Find where the given text appears and provide that cell's center as (x, y) coordinate. 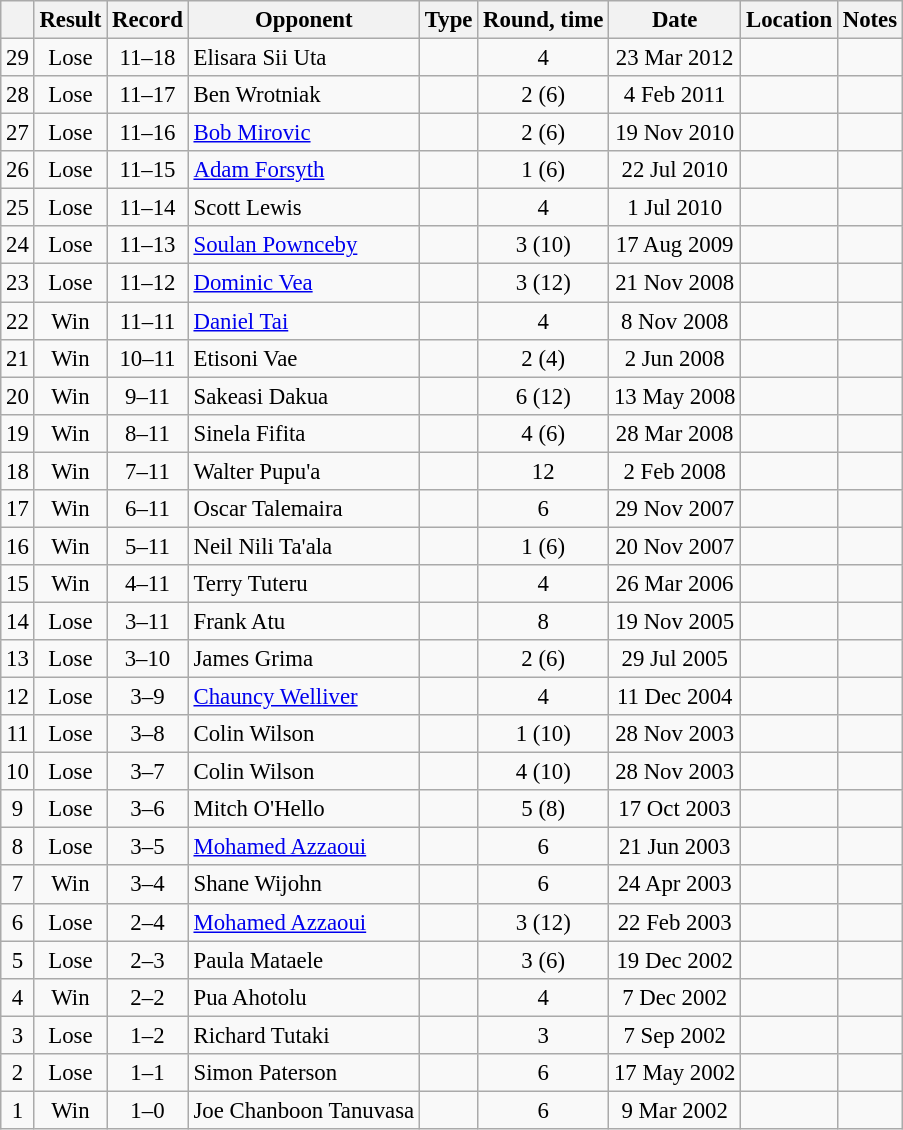
17 (18, 509)
25 (18, 208)
23 (18, 283)
6 (12) (544, 396)
26 (18, 170)
9 (18, 809)
5 (8) (544, 809)
3–11 (148, 621)
11–18 (148, 58)
Joe Chanboon Tanuvasa (304, 1110)
Opponent (304, 20)
13 (18, 659)
3–7 (148, 772)
21 (18, 358)
6–11 (148, 509)
28 (18, 95)
29 (18, 58)
9 Mar 2002 (675, 1110)
Adam Forsyth (304, 170)
3–9 (148, 697)
3–5 (148, 847)
16 (18, 546)
11–12 (148, 283)
4–11 (148, 584)
28 Mar 2008 (675, 433)
19 Nov 2010 (675, 133)
Record (148, 20)
Scott Lewis (304, 208)
11–17 (148, 95)
21 Jun 2003 (675, 847)
Bob Mirovic (304, 133)
1–0 (148, 1110)
15 (18, 584)
Notes (870, 20)
13 May 2008 (675, 396)
14 (18, 621)
10–11 (148, 358)
Walter Pupu'a (304, 471)
9–11 (148, 396)
24 (18, 245)
4 (10) (544, 772)
1–2 (148, 1035)
7 (18, 885)
3–8 (148, 734)
18 (18, 471)
3–10 (148, 659)
2 Jun 2008 (675, 358)
Type (448, 20)
1 (18, 1110)
Round, time (544, 20)
Daniel Tai (304, 321)
17 Aug 2009 (675, 245)
2 (4) (544, 358)
Etisoni Vae (304, 358)
2–2 (148, 997)
2 Feb 2008 (675, 471)
Dominic Vea (304, 283)
19 (18, 433)
10 (18, 772)
11–15 (148, 170)
29 Nov 2007 (675, 509)
5–11 (148, 546)
3–4 (148, 885)
3 (10) (544, 245)
11–11 (148, 321)
22 (18, 321)
29 Jul 2005 (675, 659)
1–1 (148, 1073)
Elisara Sii Uta (304, 58)
Chauncy Welliver (304, 697)
11 (18, 734)
20 (18, 396)
Simon Paterson (304, 1073)
Neil Nili Ta'ala (304, 546)
17 May 2002 (675, 1073)
2–3 (148, 960)
11–13 (148, 245)
5 (18, 960)
4 (6) (544, 433)
Ben Wrotniak (304, 95)
7 Sep 2002 (675, 1035)
11–16 (148, 133)
Shane Wijohn (304, 885)
20 Nov 2007 (675, 546)
Richard Tutaki (304, 1035)
11–14 (148, 208)
2 (18, 1073)
Paula Mataele (304, 960)
17 Oct 2003 (675, 809)
Sinela Fifita (304, 433)
Frank Atu (304, 621)
Pua Ahotolu (304, 997)
Soulan Pownceby (304, 245)
James Grima (304, 659)
21 Nov 2008 (675, 283)
Oscar Talemaira (304, 509)
7–11 (148, 471)
3–6 (148, 809)
8–11 (148, 433)
22 Jul 2010 (675, 170)
22 Feb 2003 (675, 922)
Result (70, 20)
19 Nov 2005 (675, 621)
7 Dec 2002 (675, 997)
2–4 (148, 922)
1 Jul 2010 (675, 208)
19 Dec 2002 (675, 960)
27 (18, 133)
1 (10) (544, 734)
Terry Tuteru (304, 584)
4 Feb 2011 (675, 95)
23 Mar 2012 (675, 58)
26 Mar 2006 (675, 584)
Sakeasi Dakua (304, 396)
Date (675, 20)
Mitch O'Hello (304, 809)
3 (6) (544, 960)
8 Nov 2008 (675, 321)
Location (790, 20)
24 Apr 2003 (675, 885)
11 Dec 2004 (675, 697)
